Determine the (X, Y) coordinate at the center of the cell enclosing the given text.  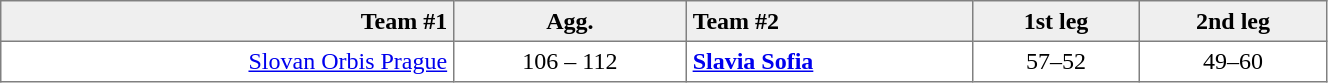
Team #1 (228, 21)
2nd leg (1232, 21)
49–60 (1232, 61)
Agg. (570, 21)
Slovan Orbis Prague (228, 61)
Slavia Sofia (830, 61)
Team #2 (830, 21)
1st leg (1056, 21)
106 – 112 (570, 61)
57–52 (1056, 61)
